Identify which cell holds the provided text, then report its [X, Y] central coordinate. 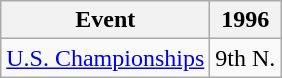
9th N. [246, 58]
Event [106, 20]
U.S. Championships [106, 58]
1996 [246, 20]
